For the text-containing cell, return its midpoint in [X, Y] coordinate format. 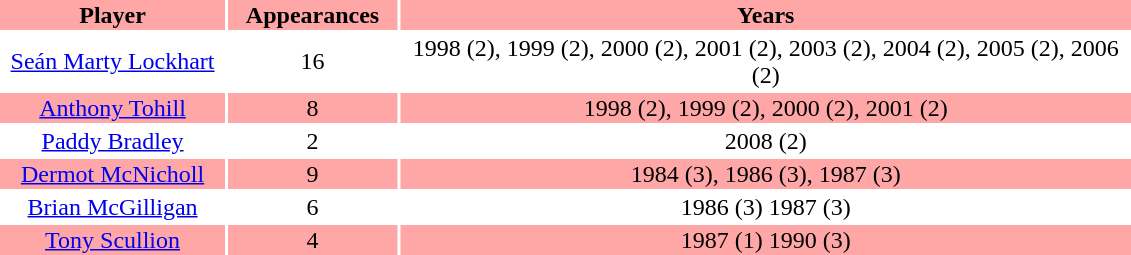
4 [312, 240]
2 [312, 141]
Tony Scullion [112, 240]
Player [112, 15]
Paddy Bradley [112, 141]
Seán Marty Lockhart [112, 62]
8 [312, 108]
9 [312, 174]
Appearances [312, 15]
16 [312, 62]
Dermot McNicholl [112, 174]
6 [312, 207]
Brian McGilligan [112, 207]
Anthony Tohill [112, 108]
